Find where the given text appears and provide that cell's center as (X, Y) coordinate. 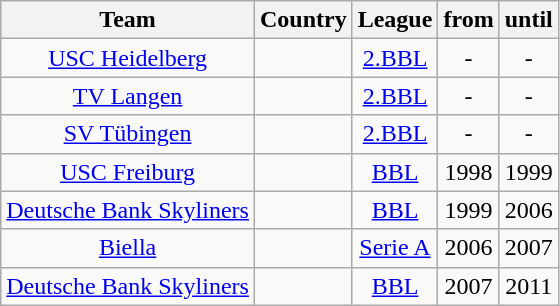
Country (303, 20)
2011 (528, 286)
Biella (128, 248)
USC Freiburg (128, 172)
1998 (468, 172)
until (528, 20)
from (468, 20)
TV Langen (128, 96)
Serie A (395, 248)
SV Tübingen (128, 134)
League (395, 20)
Team (128, 20)
USC Heidelberg (128, 58)
